Determine the (X, Y) coordinate at the center of the cell enclosing the given text.  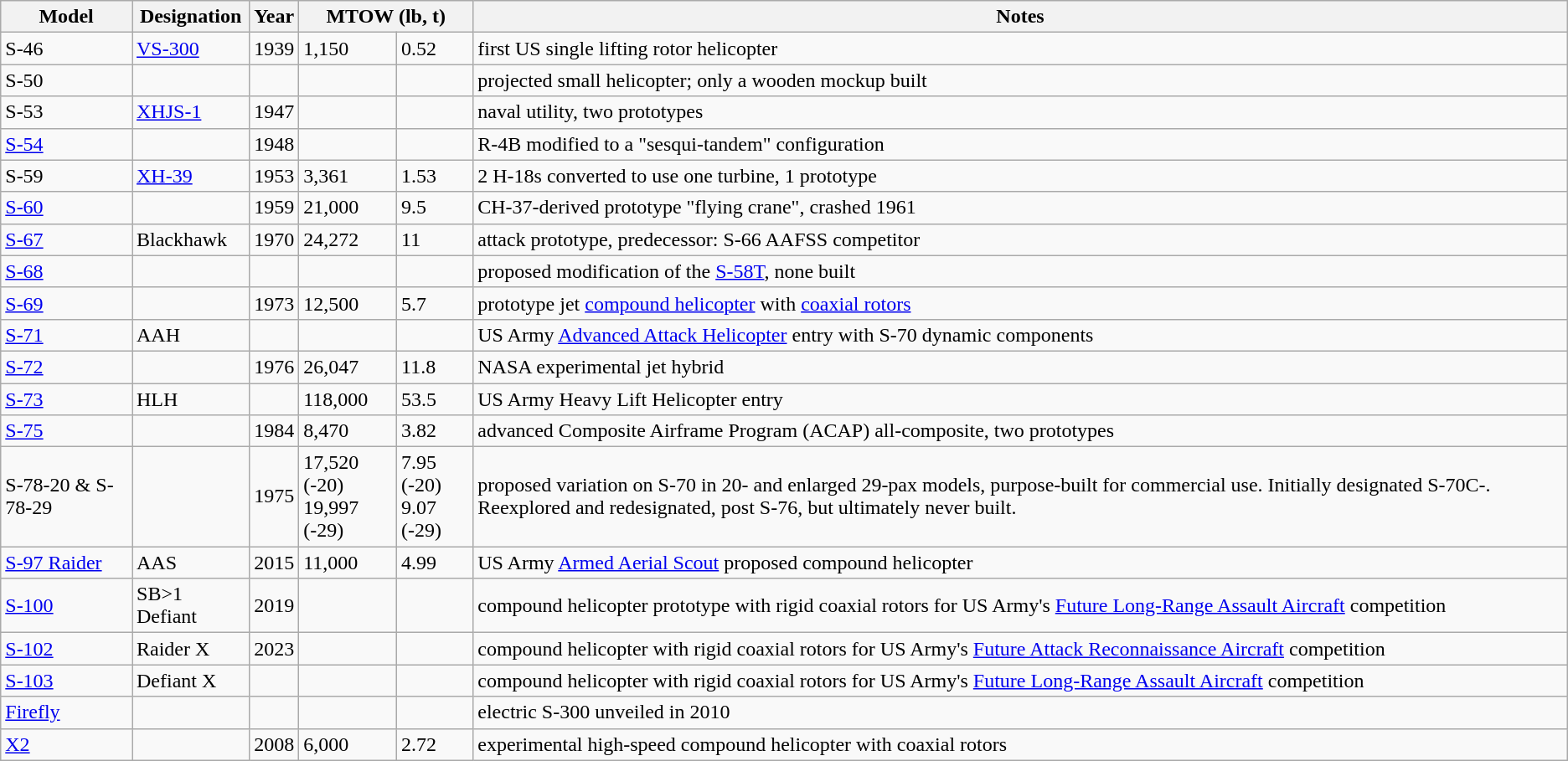
proposed modification of the S-58T, none built (1020, 271)
XH-39 (191, 176)
S-103 (67, 681)
1947 (275, 112)
12,500 (348, 303)
S-72 (67, 367)
2019 (275, 606)
2 H-18s converted to use one turbine, 1 prototype (1020, 176)
Designation (191, 17)
17,520 (-20)19,997 (-29) (348, 497)
4.99 (436, 563)
compound helicopter with rigid coaxial rotors for US Army's Future Attack Reconnaissance Aircraft competition (1020, 649)
VS-300 (191, 49)
2.72 (436, 744)
8,470 (348, 431)
US Army Advanced Attack Helicopter entry with S-70 dynamic components (1020, 335)
1973 (275, 303)
11,000 (348, 563)
1953 (275, 176)
X2 (67, 744)
26,047 (348, 367)
3.82 (436, 431)
21,000 (348, 208)
S-50 (67, 80)
Blackhawk (191, 239)
24,272 (348, 239)
Notes (1020, 17)
US Army Armed Aerial Scout proposed compound helicopter (1020, 563)
attack prototype, predecessor: S-66 AAFSS competitor (1020, 239)
53.5 (436, 399)
AAS (191, 563)
first US single lifting rotor helicopter (1020, 49)
S-102 (67, 649)
S-68 (67, 271)
9.5 (436, 208)
1984 (275, 431)
7.95 (-20)9.07 (-29) (436, 497)
Defiant X (191, 681)
S-100 (67, 606)
S-59 (67, 176)
118,000 (348, 399)
MTOW (lb, t) (386, 17)
Firefly (67, 712)
compound helicopter prototype with rigid coaxial rotors for US Army's Future Long-Range Assault Aircraft competition (1020, 606)
HLH (191, 399)
6,000 (348, 744)
Model (67, 17)
2023 (275, 649)
11 (436, 239)
1975 (275, 497)
XHJS-1 (191, 112)
1970 (275, 239)
S-60 (67, 208)
S-75 (67, 431)
1959 (275, 208)
1,150 (348, 49)
1.53 (436, 176)
5.7 (436, 303)
prototype jet compound helicopter with coaxial rotors (1020, 303)
AAH (191, 335)
projected small helicopter; only a wooden mockup built (1020, 80)
Year (275, 17)
S-67 (67, 239)
0.52 (436, 49)
advanced Composite Airframe Program (ACAP) all-composite, two prototypes (1020, 431)
S-78-20 & S-78-29 (67, 497)
NASA experimental jet hybrid (1020, 367)
US Army Heavy Lift Helicopter entry (1020, 399)
compound helicopter with rigid coaxial rotors for US Army's Future Long-Range Assault Aircraft competition (1020, 681)
S-46 (67, 49)
S-97 Raider (67, 563)
S-73 (67, 399)
Raider X (191, 649)
S-71 (67, 335)
S-69 (67, 303)
S-54 (67, 144)
CH-37-derived prototype "flying crane", crashed 1961 (1020, 208)
1948 (275, 144)
3,361 (348, 176)
11.8 (436, 367)
electric S-300 unveiled in 2010 (1020, 712)
R-4B modified to a "sesqui-tandem" configuration (1020, 144)
2008 (275, 744)
SB>1 Defiant (191, 606)
naval utility, two prototypes (1020, 112)
experimental high-speed compound helicopter with coaxial rotors (1020, 744)
S-53 (67, 112)
2015 (275, 563)
1976 (275, 367)
1939 (275, 49)
